Pinpoint the cell where the given text exists, returning its (x, y) midpoint coordinate. 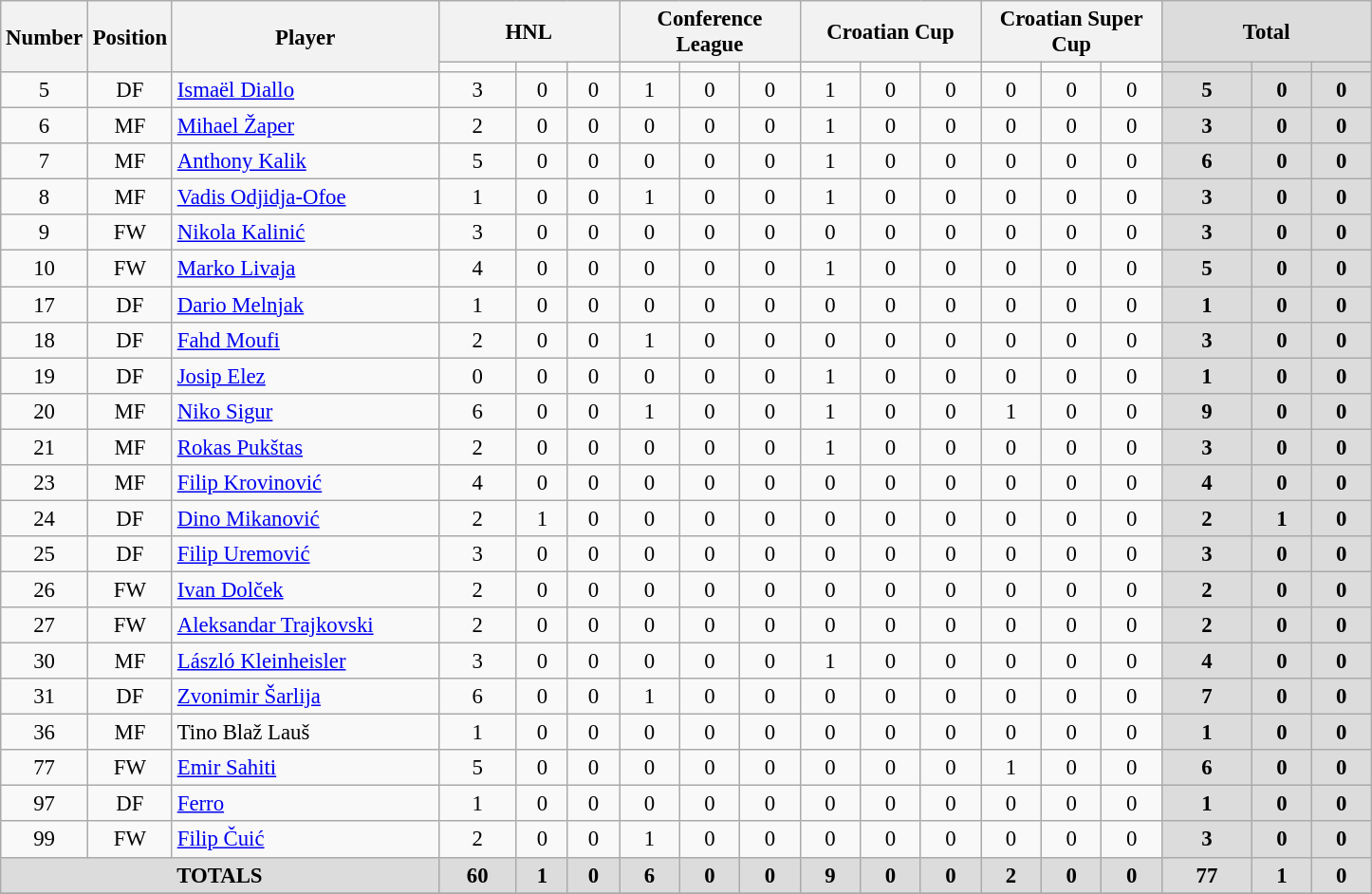
Dino Mikanović (306, 518)
Anthony Kalik (306, 161)
Emir Sahiti (306, 768)
99 (45, 840)
Conference League (710, 32)
Dario Melnjak (306, 305)
Zvonimir Šarlija (306, 697)
Ferro (306, 804)
Mihael Žaper (306, 126)
27 (45, 625)
20 (45, 411)
8 (45, 197)
26 (45, 589)
24 (45, 518)
Aleksandar Trajkovski (306, 625)
Filip Čuić (306, 840)
31 (45, 697)
30 (45, 661)
Ivan Dolček (306, 589)
Nikola Kalinić (306, 233)
Filip Uremović (306, 554)
Vadis Odjidja-Ofoe (306, 197)
21 (45, 447)
TOTALS (220, 875)
60 (477, 875)
10 (45, 269)
25 (45, 554)
Ismaël Diallo (306, 90)
36 (45, 733)
Croatian Cup (890, 32)
Marko Livaja (306, 269)
Josip Elez (306, 376)
23 (45, 483)
Player (306, 36)
László Kleinheisler (306, 661)
Filip Krovinović (306, 483)
Fahd Moufi (306, 340)
Number (45, 36)
18 (45, 340)
Tino Blaž Lauš (306, 733)
Croatian Super Cup (1072, 32)
Total (1266, 32)
97 (45, 804)
17 (45, 305)
Position (129, 36)
HNL (529, 32)
19 (45, 376)
Rokas Pukštas (306, 447)
Niko Sigur (306, 411)
